Return (x, y) of the center of cell containing provided text 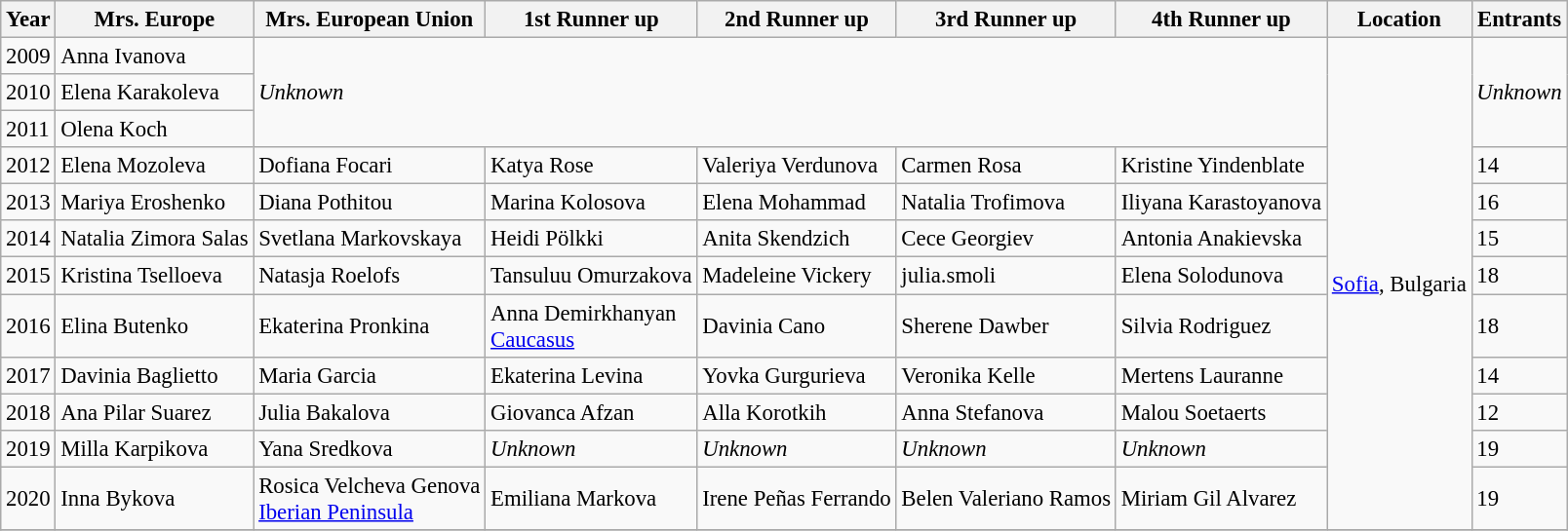
Year (28, 19)
Tansuluu Omurzakova (591, 276)
Kristine Yindenblate (1221, 166)
Diana Pothitou (370, 203)
Kristina Tselloeva (154, 276)
2009 (28, 57)
Maria Garcia (370, 375)
Madeleine Vickery (797, 276)
2018 (28, 412)
1st Runner up (591, 19)
Emiliana Markova (591, 499)
Irene Peñas Ferrando (797, 499)
2011 (28, 130)
Malou Soetaerts (1221, 412)
16 (1519, 203)
Svetlana Markovskaya (370, 239)
2015 (28, 276)
2017 (28, 375)
4th Runner up (1221, 19)
2nd Runner up (797, 19)
2020 (28, 499)
Ekaterina Levina (591, 375)
Valeriya Verdunova (797, 166)
Veronika Kelle (1006, 375)
2013 (28, 203)
Katya Rose (591, 166)
Mariya Eroshenko (154, 203)
Anna Demirkhanyan Caucasus (591, 325)
Natalia Trofimova (1006, 203)
Mertens Lauranne (1221, 375)
Milla Karpikova (154, 448)
Dofiana Focari (370, 166)
2012 (28, 166)
Elena Mohammad (797, 203)
Davinia Cano (797, 325)
2019 (28, 448)
Rosica Velcheva Genova Iberian Peninsula (370, 499)
12 (1519, 412)
Yovka Gurgurieva (797, 375)
Anita Skendzich (797, 239)
Ekaterina Pronkina (370, 325)
Silvia Rodriguez (1221, 325)
Sofia, Bulgaria (1400, 284)
Elina Butenko (154, 325)
Location (1400, 19)
Sherene Dawber (1006, 325)
Julia Bakalova (370, 412)
Yana Sredkova (370, 448)
Mrs. European Union (370, 19)
Antonia Anakievska (1221, 239)
Natasja Roelofs (370, 276)
2016 (28, 325)
2014 (28, 239)
Heidi Pölkki (591, 239)
Elena Solodunova (1221, 276)
Inna Bykova (154, 499)
Davinia Baglietto (154, 375)
Iliyana Karastoyanova (1221, 203)
Miriam Gil Alvarez (1221, 499)
Belen Valeriano Ramos (1006, 499)
Ana Pilar Suarez (154, 412)
Olena Koch (154, 130)
2010 (28, 93)
Elena Karakoleva (154, 93)
Natalia Zimora Salas (154, 239)
Anna Stefanova (1006, 412)
Anna Ivanova (154, 57)
Elena Mozoleva (154, 166)
3rd Runner up (1006, 19)
Mrs. Europe (154, 19)
julia.smoli (1006, 276)
Giovanca Afzan (591, 412)
Carmen Rosa (1006, 166)
Marina Kolosova (591, 203)
15 (1519, 239)
Alla Korotkih (797, 412)
Cece Georgiev (1006, 239)
Entrants (1519, 19)
